Find where the given text appears and provide that cell's center as (X, Y) coordinate. 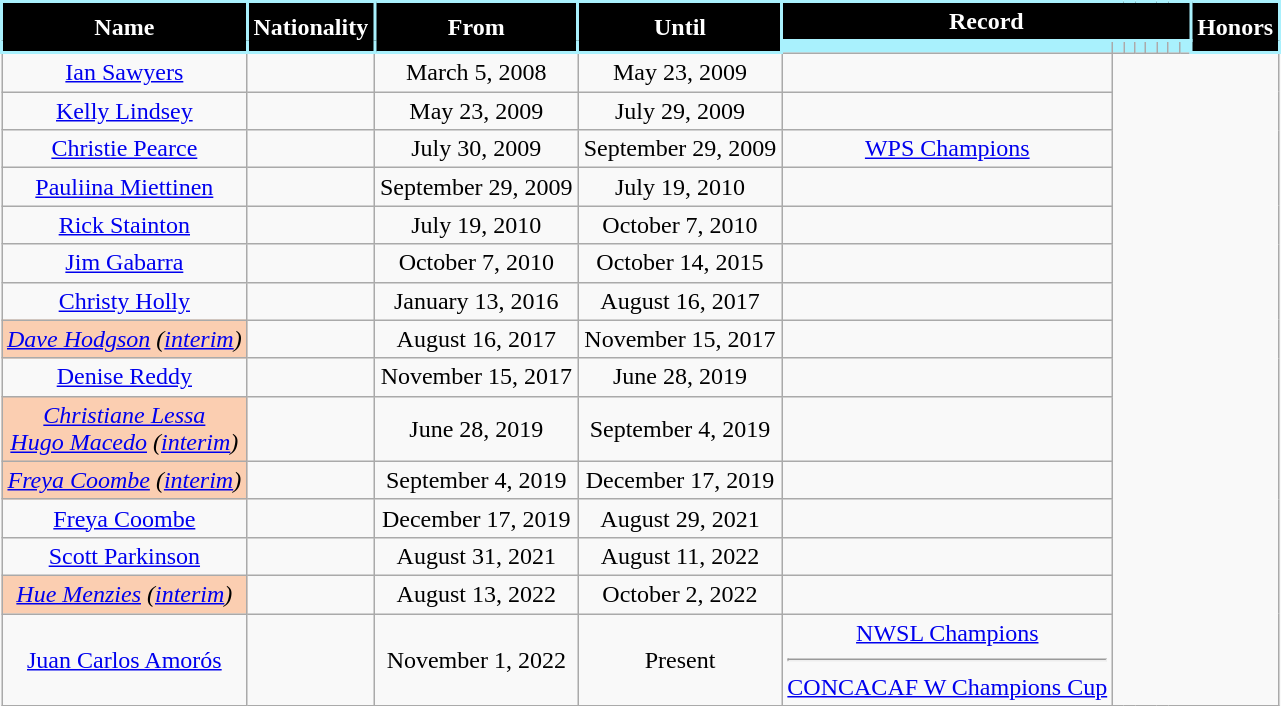
August 11, 2022 (680, 556)
From (476, 28)
Juan Carlos Amorós (125, 660)
Denise Reddy (125, 377)
Freya Coombe (interim) (125, 480)
January 13, 2016 (476, 301)
Record (986, 22)
Jim Gabarra (125, 263)
Dave Hodgson (interim) (125, 339)
Pauliina Miettinen (125, 187)
Hue Menzies (interim) (125, 594)
Nationality (310, 28)
Ian Sawyers (125, 72)
Rick Stainton (125, 225)
October 2, 2022 (680, 594)
Name (125, 28)
Freya Coombe (125, 518)
August 13, 2022 (476, 594)
Christie Pearce (125, 149)
Christy Holly (125, 301)
Christiane LessaHugo Macedo (interim) (125, 428)
August 31, 2021 (476, 556)
July 29, 2009 (680, 111)
November 1, 2022 (476, 660)
July 30, 2009 (476, 149)
October 14, 2015 (680, 263)
Present (680, 660)
Honors (1236, 28)
NWSL Champions CONCACAF W Champions Cup (948, 660)
Kelly Lindsey (125, 111)
Until (680, 28)
Scott Parkinson (125, 556)
March 5, 2008 (476, 72)
August 29, 2021 (680, 518)
WPS Champions (948, 149)
